Extract the [x, y] coordinate from the center of the cell holding the provided text.  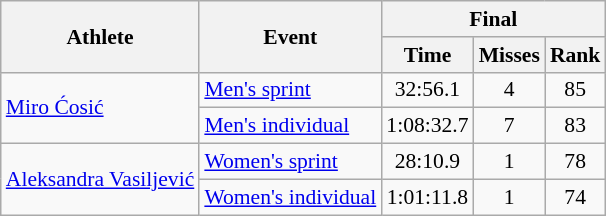
Misses [510, 55]
1:08:32.7 [427, 126]
74 [576, 197]
Men's individual [290, 126]
85 [576, 90]
Women's individual [290, 197]
78 [576, 162]
Miro Ćosić [100, 108]
Time [427, 55]
7 [510, 126]
Athlete [100, 36]
28:10.9 [427, 162]
Men's sprint [290, 90]
83 [576, 126]
Event [290, 36]
1:01:11.8 [427, 197]
Rank [576, 55]
4 [510, 90]
Women's sprint [290, 162]
Final [493, 19]
Aleksandra Vasiljević [100, 180]
32:56.1 [427, 90]
